Search for the cell housing the specified text and yield its [x, y] center coordinate. 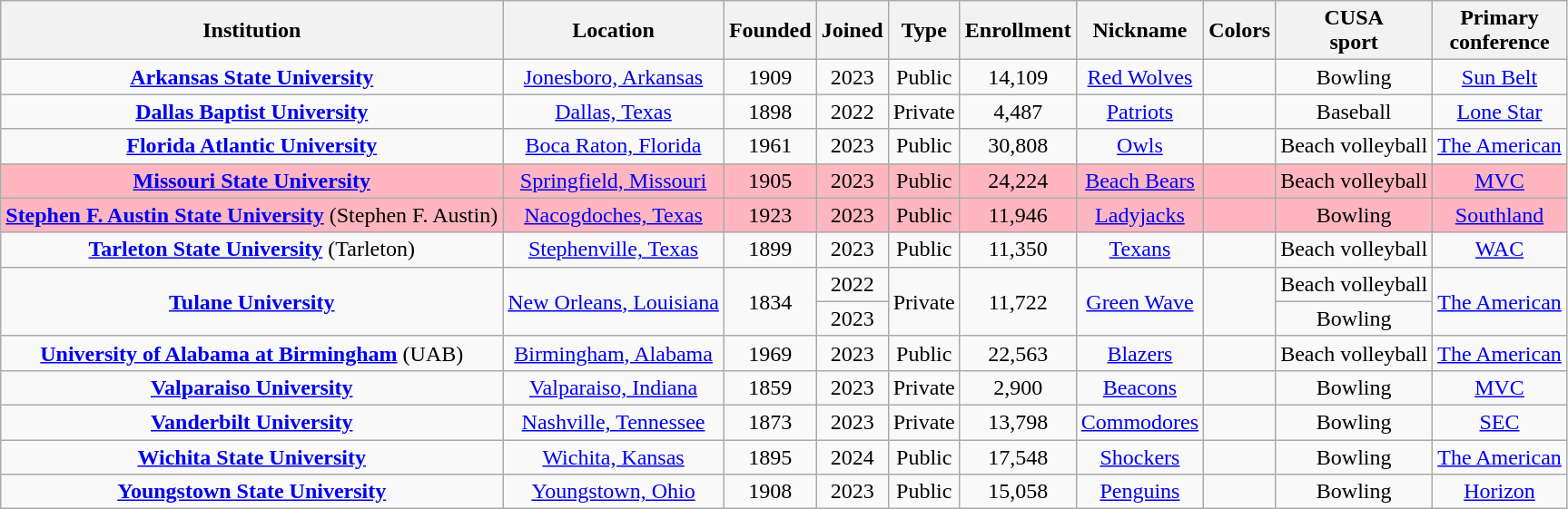
University of Alabama at Birmingham (UAB) [252, 353]
Beach Bears [1139, 181]
WAC [1500, 250]
Springfield, Missouri [614, 181]
Arkansas State University [252, 77]
17,548 [1018, 456]
Shockers [1139, 456]
1961 [770, 146]
Dallas, Texas [614, 112]
4,487 [1018, 112]
15,058 [1018, 492]
Valparaiso University [252, 387]
SEC [1500, 422]
Jonesboro, Arkansas [614, 77]
Nacogdoches, Texas [614, 215]
1908 [770, 492]
Southland [1500, 215]
Wichita, Kansas [614, 456]
Red Wolves [1139, 77]
Florida Atlantic University [252, 146]
Type [924, 31]
11,722 [1018, 301]
New Orleans, Louisiana [614, 301]
Stephen F. Austin State University (Stephen F. Austin) [252, 215]
CUSAsport [1355, 31]
24,224 [1018, 181]
14,109 [1018, 77]
1923 [770, 215]
1895 [770, 456]
2,900 [1018, 387]
Boca Raton, Florida [614, 146]
Nashville, Tennessee [614, 422]
Primaryconference [1500, 31]
Vanderbilt University [252, 422]
1834 [770, 301]
13,798 [1018, 422]
1905 [770, 181]
Lone Star [1500, 112]
Baseball [1355, 112]
Joined [852, 31]
1873 [770, 422]
30,808 [1018, 146]
Patriots [1139, 112]
Beacons [1139, 387]
Stephenville, Texas [614, 250]
Nickname [1139, 31]
Dallas Baptist University [252, 112]
Wichita State University [252, 456]
Commodores [1139, 422]
Ladyjacks [1139, 215]
Youngstown State University [252, 492]
Missouri State University [252, 181]
Valparaiso, Indiana [614, 387]
Penguins [1139, 492]
1969 [770, 353]
Blazers [1139, 353]
11,350 [1018, 250]
Enrollment [1018, 31]
Location [614, 31]
1899 [770, 250]
Institution [252, 31]
Tulane University [252, 301]
Sun Belt [1500, 77]
Green Wave [1139, 301]
1909 [770, 77]
Tarleton State University (Tarleton) [252, 250]
22,563 [1018, 353]
2024 [852, 456]
1859 [770, 387]
Colors [1240, 31]
Horizon [1500, 492]
Owls [1139, 146]
1898 [770, 112]
11,946 [1018, 215]
Birmingham, Alabama [614, 353]
Texans [1139, 250]
Youngstown, Ohio [614, 492]
Founded [770, 31]
